Pinpoint the cell where the given text exists, returning its [x, y] midpoint coordinate. 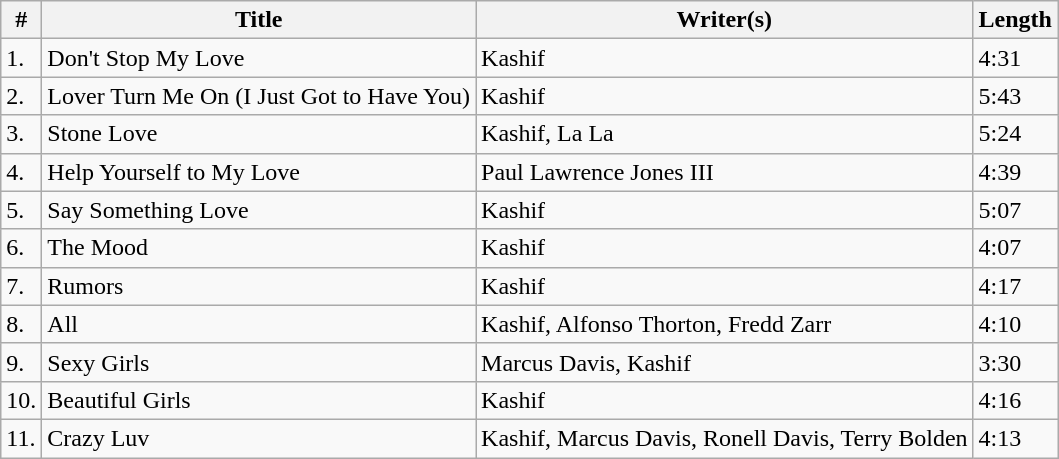
Length [1015, 20]
1. [22, 58]
All [259, 324]
4:16 [1015, 400]
8. [22, 324]
Say Something Love [259, 210]
9. [22, 362]
5:43 [1015, 96]
Sexy Girls [259, 362]
4:17 [1015, 286]
Beautiful Girls [259, 400]
# [22, 20]
4:07 [1015, 248]
Writer(s) [725, 20]
5:07 [1015, 210]
5. [22, 210]
Paul Lawrence Jones III [725, 172]
10. [22, 400]
3:30 [1015, 362]
Marcus Davis, Kashif [725, 362]
Lover Turn Me On (I Just Got to Have You) [259, 96]
4:13 [1015, 438]
4:31 [1015, 58]
Stone Love [259, 134]
4:10 [1015, 324]
2. [22, 96]
Rumors [259, 286]
Kashif, La La [725, 134]
11. [22, 438]
Kashif, Marcus Davis, Ronell Davis, Terry Bolden [725, 438]
4:39 [1015, 172]
6. [22, 248]
7. [22, 286]
The Mood [259, 248]
Title [259, 20]
3. [22, 134]
Kashif, Alfonso Thorton, Fredd Zarr [725, 324]
4. [22, 172]
Crazy Luv [259, 438]
5:24 [1015, 134]
Don't Stop My Love [259, 58]
Help Yourself to My Love [259, 172]
